Search for the cell housing the specified text and yield its [x, y] center coordinate. 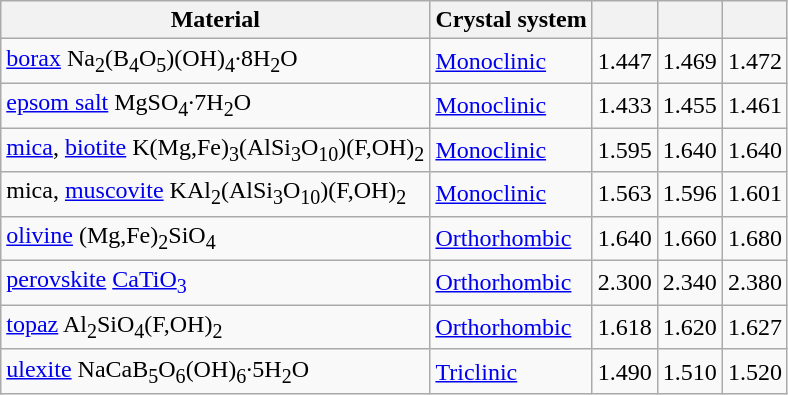
1.595 [624, 150]
Material [216, 20]
1.461 [754, 105]
2.340 [690, 283]
perovskite CaTiO3 [216, 283]
topaz Al2SiO4(F,OH)2 [216, 327]
1.447 [624, 61]
1.627 [754, 327]
1.510 [690, 371]
1.433 [624, 105]
1.618 [624, 327]
2.300 [624, 283]
1.469 [690, 61]
2.380 [754, 283]
1.563 [624, 194]
1.596 [690, 194]
mica, muscovite KAl2(AlSi3O10)(F,OH)2 [216, 194]
ulexite NaCaB5O6(OH)6·5H2O [216, 371]
1.620 [690, 327]
epsom salt MgSO4·7H2O [216, 105]
1.601 [754, 194]
1.660 [690, 238]
1.455 [690, 105]
1.472 [754, 61]
Triclinic [511, 371]
1.490 [624, 371]
mica, biotite K(Mg,Fe)3(AlSi3O10)(F,OH)2 [216, 150]
borax Na2(B4O5)(OH)4·8H2O [216, 61]
1.520 [754, 371]
olivine (Mg,Fe)2SiO4 [216, 238]
Crystal system [511, 20]
1.680 [754, 238]
